Capture the cell that displays the provided text and extract its [X, Y] central coordinate. 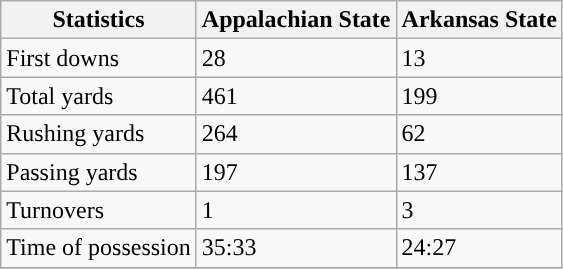
3 [479, 210]
Time of possession [99, 248]
137 [479, 172]
24:27 [479, 248]
264 [296, 134]
28 [296, 58]
Rushing yards [99, 134]
Arkansas State [479, 20]
Appalachian State [296, 20]
First downs [99, 58]
13 [479, 58]
461 [296, 96]
Total yards [99, 96]
35:33 [296, 248]
62 [479, 134]
199 [479, 96]
Passing yards [99, 172]
Statistics [99, 20]
1 [296, 210]
197 [296, 172]
Turnovers [99, 210]
